Return (x, y) of the center of cell containing provided text 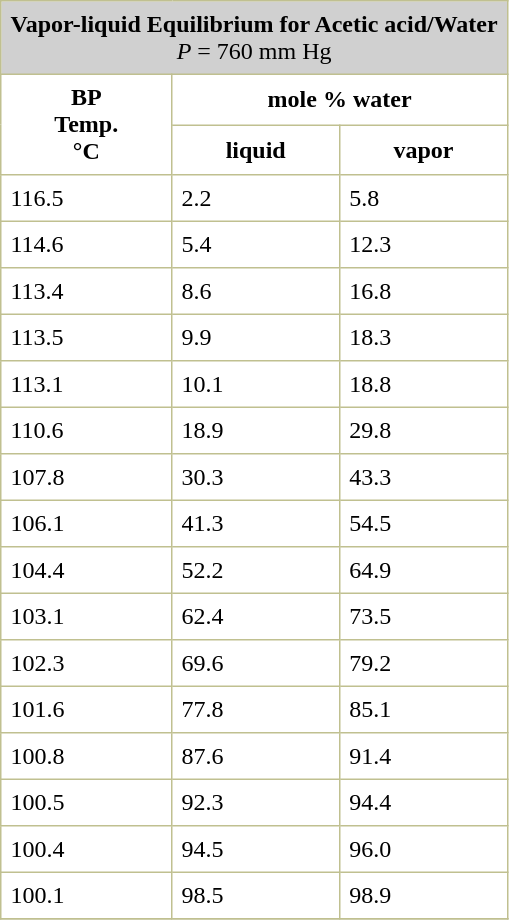
96.0 (424, 849)
vapor (424, 149)
18.9 (256, 430)
9.9 (256, 337)
18.3 (424, 337)
100.1 (86, 895)
113.5 (86, 337)
43.3 (424, 477)
5.4 (256, 244)
104.4 (86, 570)
113.1 (86, 384)
98.5 (256, 895)
87.6 (256, 756)
41.3 (256, 523)
103.1 (86, 616)
64.9 (424, 570)
54.5 (424, 523)
107.8 (86, 477)
52.2 (256, 570)
106.1 (86, 523)
77.8 (256, 709)
98.9 (424, 895)
116.5 (86, 198)
79.2 (424, 663)
114.6 (86, 244)
69.6 (256, 663)
94.5 (256, 849)
100.8 (86, 756)
BPTemp.°C (86, 124)
73.5 (424, 616)
85.1 (424, 709)
8.6 (256, 291)
92.3 (256, 802)
113.4 (86, 291)
29.8 (424, 430)
Vapor-liquid Equilibrium for Acetic acid/WaterP = 760 mm Hg (254, 38)
62.4 (256, 616)
liquid (256, 149)
30.3 (256, 477)
102.3 (86, 663)
mole % water (340, 99)
100.5 (86, 802)
12.3 (424, 244)
5.8 (424, 198)
110.6 (86, 430)
91.4 (424, 756)
101.6 (86, 709)
18.8 (424, 384)
10.1 (256, 384)
2.2 (256, 198)
94.4 (424, 802)
100.4 (86, 849)
16.8 (424, 291)
